Capture the cell that displays the provided text and extract its [x, y] central coordinate. 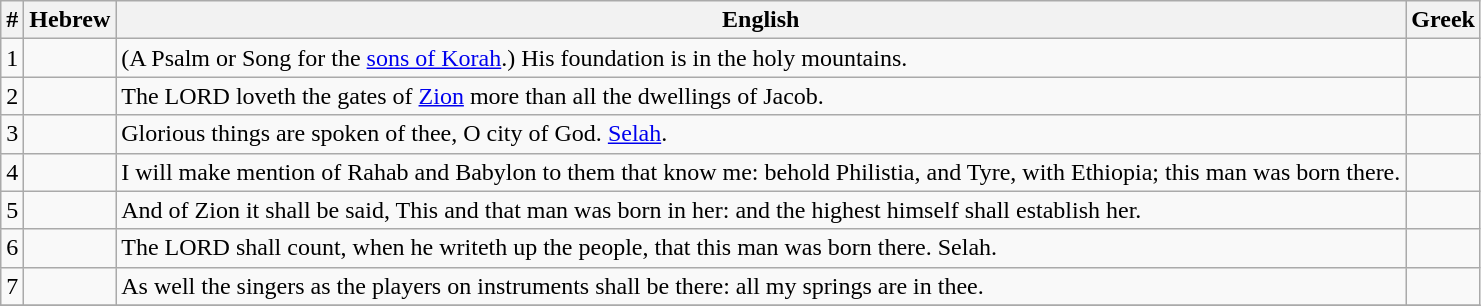
6 [12, 248]
# [12, 20]
Hebrew [70, 20]
As well the singers as the players on instruments shall be there: all my springs are in thee. [761, 286]
(A Psalm or Song for the sons of Korah.) His foundation is in the holy mountains. [761, 58]
The LORD shall count, when he writeth up the people, that this man was born there. Selah. [761, 248]
1 [12, 58]
3 [12, 134]
2 [12, 96]
And of Zion it shall be said, This and that man was born in her: and the highest himself shall establish her. [761, 210]
Greek [1444, 20]
The LORD loveth the gates of Zion more than all the dwellings of Jacob. [761, 96]
4 [12, 172]
I will make mention of Rahab and Babylon to them that know me: behold Philistia, and Tyre, with Ethiopia; this man was born there. [761, 172]
5 [12, 210]
7 [12, 286]
Glorious things are spoken of thee, O city of God. Selah. [761, 134]
English [761, 20]
